Search for the cell housing the specified text and yield its (x, y) center coordinate. 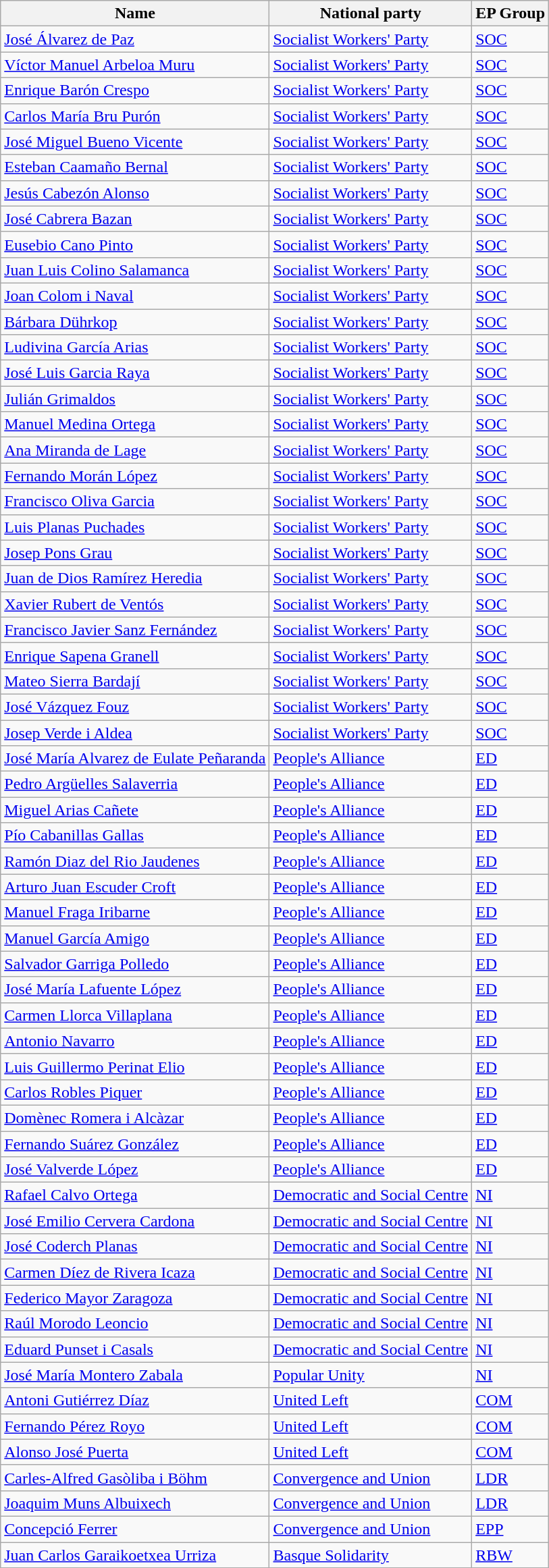
Name (135, 13)
Josep Pons Grau (135, 553)
Miguel Arias Cañete (135, 810)
Arturo Juan Escuder Croft (135, 887)
Juan de Dios Ramírez Heredia (135, 578)
Francisco Javier Sanz Fernández (135, 630)
Salvador Garriga Polledo (135, 964)
Francisco Oliva Garcia (135, 502)
Luis Planas Puchades (135, 527)
José Emilio Cervera Cardona (135, 1221)
José Coderch Planas (135, 1247)
Eusebio Cano Pinto (135, 244)
Rafael Calvo Ortega (135, 1195)
José Luis Garcia Raya (135, 373)
Fernando Pérez Royo (135, 1426)
Carles-Alfred Gasòliba i Böhm (135, 1478)
Carlos Robles Piquer (135, 1092)
Pío Cabanillas Gallas (135, 836)
José María Montero Zabala (135, 1375)
RBW (511, 1555)
José María Lafuente López (135, 990)
Antonio Navarro (135, 1041)
Juan Carlos Garaikoetxea Urriza (135, 1555)
Concepció Ferrer (135, 1529)
Carmen Llorca Villaplana (135, 1015)
Jesús Cabezón Alonso (135, 193)
EPP (511, 1529)
Juan Luis Colino Salamanca (135, 270)
Antoni Gutiérrez Díaz (135, 1401)
Raúl Morodo Leoncio (135, 1324)
Manuel Medina Ortega (135, 425)
José María Alvarez de Eulate Peñaranda (135, 759)
EP Group (511, 13)
José Vázquez Fouz (135, 707)
Luis Guillermo Perinat Elio (135, 1066)
Joan Colom i Naval (135, 296)
Enrique Sapena Granell (135, 655)
Carlos María Bru Purón (135, 116)
José Miguel Bueno Vicente (135, 142)
Carmen Díez de Rivera Icaza (135, 1272)
Manuel García Amigo (135, 938)
Fernando Morán López (135, 476)
Esteban Caamaño Bernal (135, 167)
Mateo Sierra Bardají (135, 681)
Ramón Diaz del Rio Jaudenes (135, 861)
Alonso José Puerta (135, 1452)
National party (371, 13)
Xavier Rubert de Ventós (135, 604)
Joaquim Muns Albuixech (135, 1503)
José Valverde López (135, 1170)
Popular Unity (371, 1375)
Ana Miranda de Lage (135, 450)
Julián Grimaldos (135, 399)
Fernando Suárez González (135, 1144)
Domènec Romera i Alcàzar (135, 1118)
Basque Solidarity (371, 1555)
Manuel Fraga Iribarne (135, 913)
Enrique Barón Crespo (135, 90)
Ludivina García Arias (135, 348)
Víctor Manuel Arbeloa Muru (135, 65)
Eduard Punset i Casals (135, 1349)
Bárbara Dührkop (135, 322)
José Álvarez de Paz (135, 39)
José Cabrera Bazan (135, 219)
Federico Mayor Zaragoza (135, 1298)
Josep Verde i Aldea (135, 732)
Pedro Argüelles Salaverria (135, 784)
